Scan for the cell matching the given text and deliver its (x, y) coordinate at center. 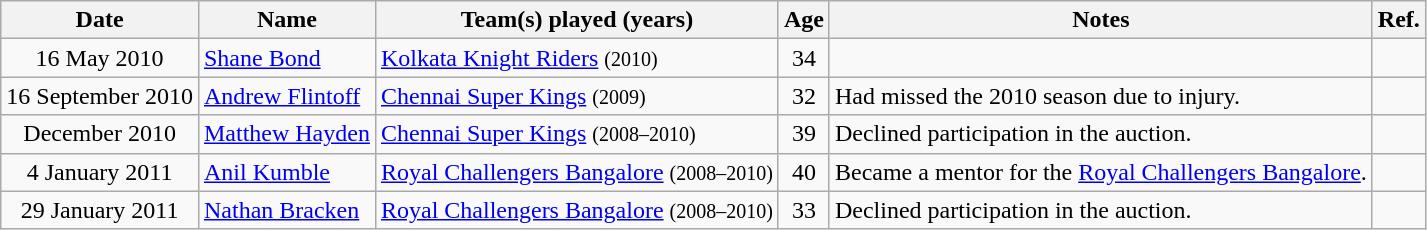
Date (100, 20)
Anil Kumble (286, 172)
Andrew Flintoff (286, 96)
32 (804, 96)
Age (804, 20)
Had missed the 2010 season due to injury. (1100, 96)
40 (804, 172)
Matthew Hayden (286, 134)
39 (804, 134)
Team(s) played (years) (576, 20)
Nathan Bracken (286, 210)
16 September 2010 (100, 96)
Chennai Super Kings (2008–2010) (576, 134)
34 (804, 58)
Name (286, 20)
29 January 2011 (100, 210)
33 (804, 210)
December 2010 (100, 134)
16 May 2010 (100, 58)
Ref. (1398, 20)
Shane Bond (286, 58)
Chennai Super Kings (2009) (576, 96)
Kolkata Knight Riders (2010) (576, 58)
Notes (1100, 20)
Became a mentor for the Royal Challengers Bangalore. (1100, 172)
4 January 2011 (100, 172)
